Provide the (x, y) coordinate of the cell's center where the given text is located.  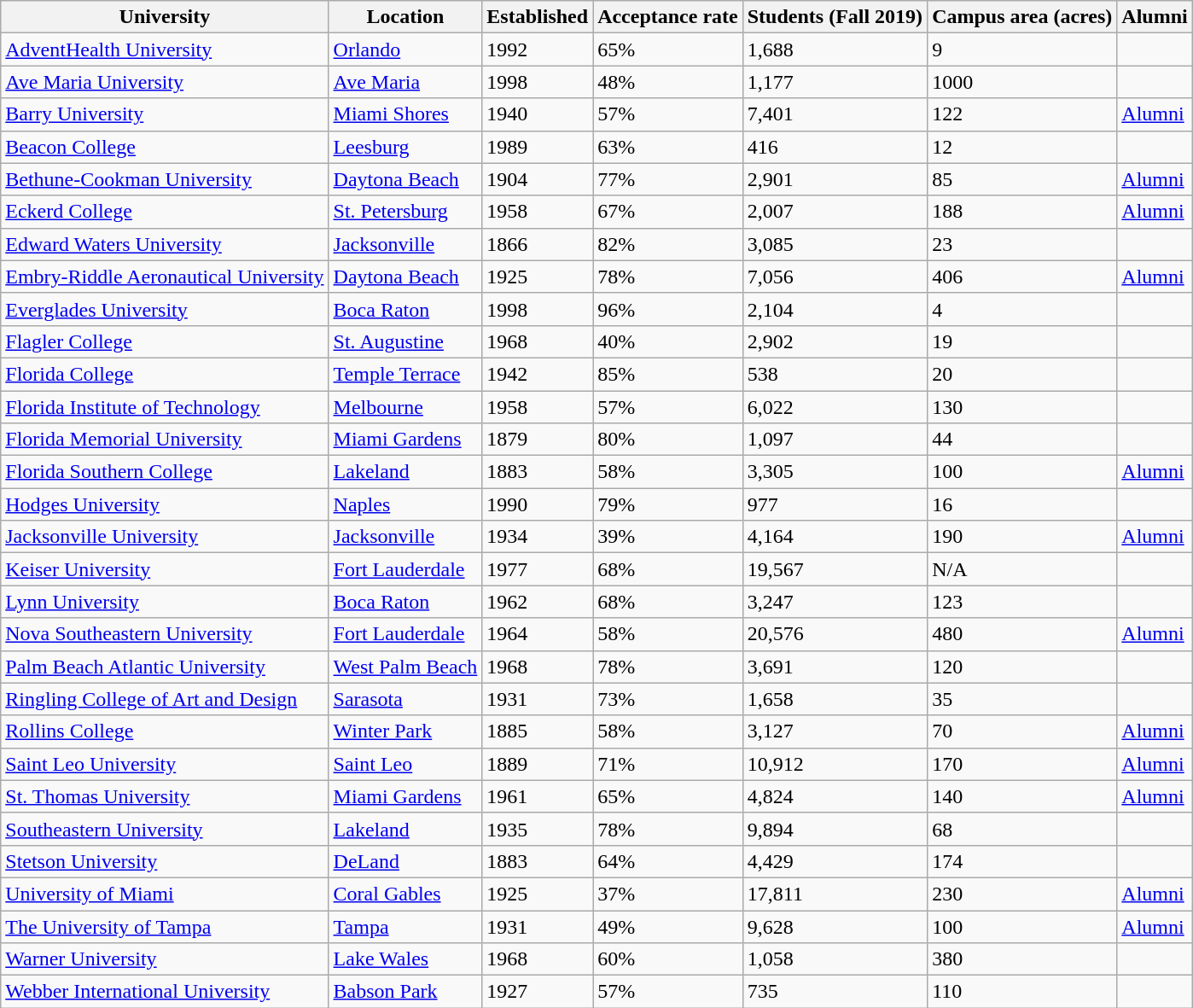
170 (1022, 764)
Flagler College (165, 341)
1,177 (835, 82)
Embry-Riddle Aeronautical University (165, 277)
Ringling College of Art and Design (165, 699)
480 (1022, 634)
17,811 (835, 894)
63% (668, 147)
Sarasota (405, 699)
64% (668, 861)
Edward Waters University (165, 244)
Temple Terrace (405, 374)
120 (1022, 667)
10,912 (835, 764)
16 (1022, 504)
Students (Fall 2019) (835, 17)
39% (668, 537)
Florida Institute of Technology (165, 407)
Rollins College (165, 731)
140 (1022, 796)
7,056 (835, 277)
University (165, 17)
1,688 (835, 50)
1961 (538, 796)
406 (1022, 277)
130 (1022, 407)
Acceptance rate (668, 17)
40% (668, 341)
Warner University (165, 959)
1977 (538, 569)
Naples (405, 504)
1962 (538, 602)
174 (1022, 861)
University of Miami (165, 894)
Saint Leo (405, 764)
Beacon College (165, 147)
Lake Wales (405, 959)
Florida College (165, 374)
Saint Leo University (165, 764)
Ave Maria (405, 82)
Bethune-Cookman University (165, 179)
85% (668, 374)
380 (1022, 959)
St. Thomas University (165, 796)
Leesburg (405, 147)
1889 (538, 764)
1934 (538, 537)
2,104 (835, 309)
4,824 (835, 796)
Eckerd College (165, 212)
190 (1022, 537)
20 (1022, 374)
3,127 (835, 731)
230 (1022, 894)
82% (668, 244)
20,576 (835, 634)
73% (668, 699)
3,085 (835, 244)
Everglades University (165, 309)
188 (1022, 212)
1927 (538, 992)
1989 (538, 147)
9,628 (835, 926)
Florida Memorial University (165, 440)
2,901 (835, 179)
St. Augustine (405, 341)
1000 (1022, 82)
48% (668, 82)
79% (668, 504)
49% (668, 926)
St. Petersburg (405, 212)
1940 (538, 114)
1885 (538, 731)
3,691 (835, 667)
2,902 (835, 341)
416 (835, 147)
1942 (538, 374)
71% (668, 764)
7,401 (835, 114)
3,305 (835, 472)
735 (835, 992)
N/A (1022, 569)
Stetson University (165, 861)
1866 (538, 244)
60% (668, 959)
Hodges University (165, 504)
44 (1022, 440)
96% (668, 309)
1935 (538, 829)
1904 (538, 179)
12 (1022, 147)
1990 (538, 504)
77% (668, 179)
9 (1022, 50)
Ave Maria University (165, 82)
1,097 (835, 440)
68 (1022, 829)
Southeastern University (165, 829)
37% (668, 894)
3,247 (835, 602)
Palm Beach Atlantic University (165, 667)
1992 (538, 50)
Babson Park (405, 992)
Lynn University (165, 602)
9,894 (835, 829)
122 (1022, 114)
1964 (538, 634)
Barry University (165, 114)
West Palm Beach (405, 667)
67% (668, 212)
Nova Southeastern University (165, 634)
538 (835, 374)
35 (1022, 699)
4,429 (835, 861)
Florida Southern College (165, 472)
Established (538, 17)
2,007 (835, 212)
Webber International University (165, 992)
123 (1022, 602)
110 (1022, 992)
Campus area (acres) (1022, 17)
Coral Gables (405, 894)
The University of Tampa (165, 926)
Melbourne (405, 407)
Orlando (405, 50)
1,658 (835, 699)
85 (1022, 179)
4 (1022, 309)
DeLand (405, 861)
19,567 (835, 569)
19 (1022, 341)
70 (1022, 731)
1879 (538, 440)
80% (668, 440)
Location (405, 17)
Jacksonville University (165, 537)
1,058 (835, 959)
Tampa (405, 926)
6,022 (835, 407)
Winter Park (405, 731)
23 (1022, 244)
977 (835, 504)
4,164 (835, 537)
Keiser University (165, 569)
Miami Shores (405, 114)
AdventHealth University (165, 50)
